Search for the cell housing the specified text and yield its (X, Y) center coordinate. 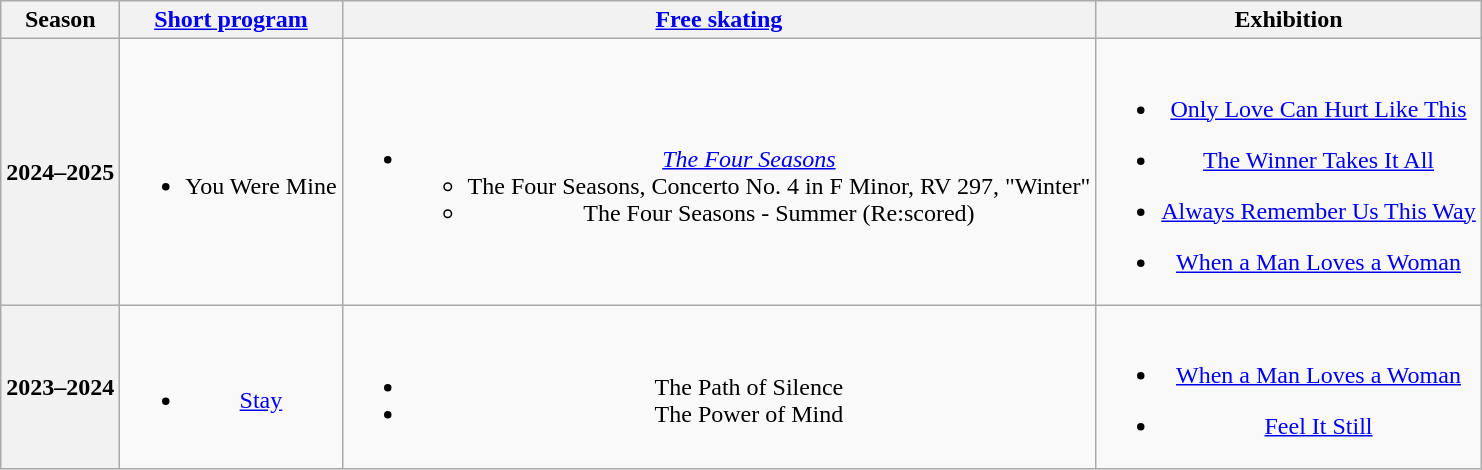
Free skating (719, 20)
The Four Seasons The Four Seasons, Concerto No. 4 in F Minor, RV 297, "Winter"The Four Seasons - Summer (Re:scored) (719, 172)
2023–2024 (60, 387)
Short program (231, 20)
Exhibition (1289, 20)
Stay (231, 387)
2024–2025 (60, 172)
The Path of SilenceThe Power of Mind (719, 387)
When a Man Loves a Woman Feel It Still (1289, 387)
Season (60, 20)
You Were Mine (231, 172)
Only Love Can Hurt Like This The Winner Takes It All Always Remember Us This Way When a Man Loves a Woman (1289, 172)
